Provide the (x, y) coordinate of the cell's center where the given text is located.  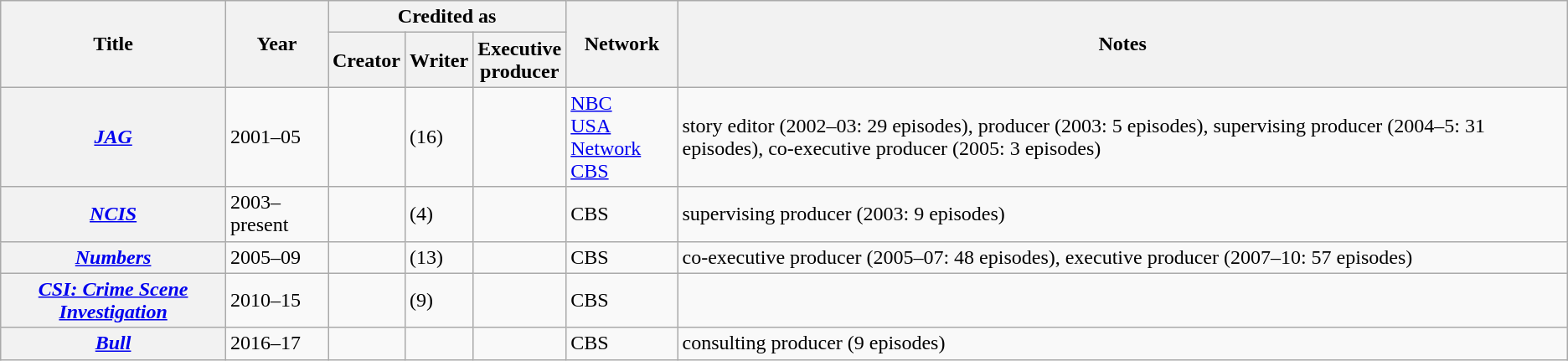
consulting producer (9 episodes) (1122, 343)
Credited as (447, 17)
2001–05 (276, 137)
NCIS (114, 214)
(9) (439, 300)
(13) (439, 257)
2010–15 (276, 300)
Bull (114, 343)
Executiveproducer (519, 60)
2005–09 (276, 257)
2003–present (276, 214)
Year (276, 44)
CSI: Crime Scene Investigation (114, 300)
(16) (439, 137)
co-executive producer (2005–07: 48 episodes), executive producer (2007–10: 57 episodes) (1122, 257)
NBCUSA NetworkCBS (622, 137)
Creator (367, 60)
JAG (114, 137)
Title (114, 44)
2016–17 (276, 343)
Notes (1122, 44)
(4) (439, 214)
Writer (439, 60)
Numbers (114, 257)
supervising producer (2003: 9 episodes) (1122, 214)
Network (622, 44)
